Extract the (x, y) coordinate from the center of the cell holding the provided text.  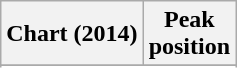
Chart (2014) (72, 34)
Peakposition (189, 34)
